Detect which cell encompasses the target text, then output its [x, y] center coordinate. 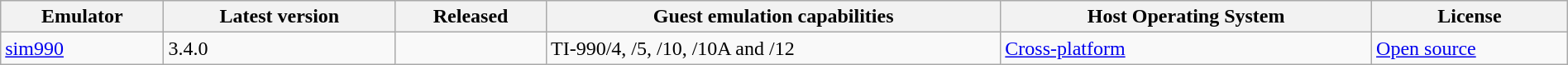
Guest emulation capabilities [772, 17]
3.4.0 [280, 48]
License [1470, 17]
Host Operating System [1186, 17]
sim990 [83, 48]
Latest version [280, 17]
TI-990/4, /5, /10, /10A and /12 [772, 48]
Emulator [83, 17]
Open source [1470, 48]
Cross-platform [1186, 48]
Released [471, 17]
